Provide the (x, y) coordinate of the cell's center where the given text is located.  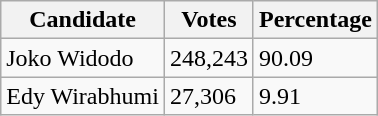
27,306 (208, 96)
Joko Widodo (83, 58)
90.09 (315, 58)
Candidate (83, 20)
248,243 (208, 58)
Percentage (315, 20)
Edy Wirabhumi (83, 96)
9.91 (315, 96)
Votes (208, 20)
